Search for the cell housing the specified text and yield its [X, Y] center coordinate. 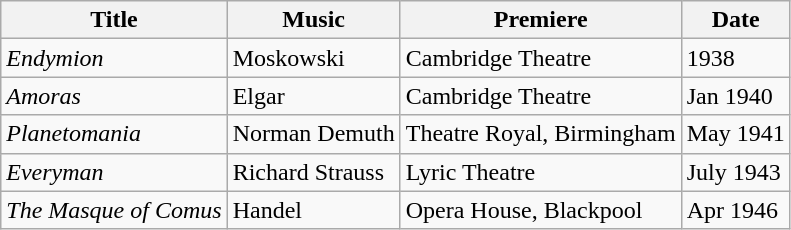
Opera House, Blackpool [540, 210]
Handel [314, 210]
Lyric Theatre [540, 172]
Richard Strauss [314, 172]
Amoras [114, 96]
July 1943 [736, 172]
Moskowski [314, 58]
Theatre Royal, Birmingham [540, 134]
Premiere [540, 20]
The Masque of Comus [114, 210]
Apr 1946 [736, 210]
Date [736, 20]
Jan 1940 [736, 96]
May 1941 [736, 134]
Norman Demuth [314, 134]
Everyman [114, 172]
Music [314, 20]
Endymion [114, 58]
1938 [736, 58]
Elgar [314, 96]
Title [114, 20]
Planetomania [114, 134]
